From the cell containing the given text, extract its center point as [X, Y] coordinate. 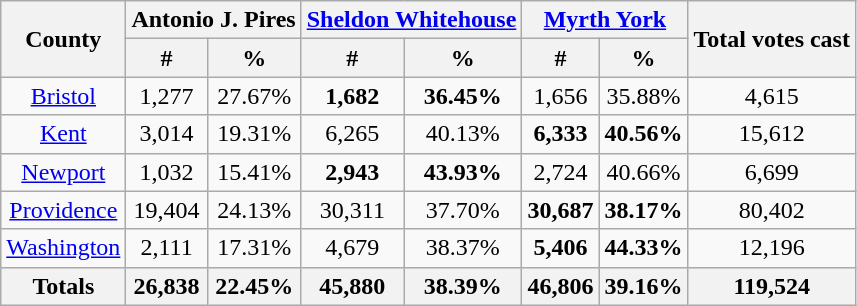
6,699 [772, 172]
40.56% [644, 134]
26,838 [166, 286]
27.67% [254, 96]
19,404 [166, 210]
Total votes cast [772, 39]
3,014 [166, 134]
15.41% [254, 172]
19.31% [254, 134]
38.39% [463, 286]
35.88% [644, 96]
46,806 [560, 286]
6,333 [560, 134]
30,687 [560, 210]
39.16% [644, 286]
Washington [64, 248]
Myrth York [605, 20]
80,402 [772, 210]
Kent [64, 134]
Antonio J. Pires [214, 20]
12,196 [772, 248]
Totals [64, 286]
Newport [64, 172]
40.66% [644, 172]
2,724 [560, 172]
43.93% [463, 172]
38.37% [463, 248]
County [64, 39]
1,682 [352, 96]
2,111 [166, 248]
17.31% [254, 248]
37.70% [463, 210]
15,612 [772, 134]
40.13% [463, 134]
1,656 [560, 96]
45,880 [352, 286]
30,311 [352, 210]
119,524 [772, 286]
6,265 [352, 134]
2,943 [352, 172]
1,277 [166, 96]
Sheldon Whitehouse [412, 20]
1,032 [166, 172]
44.33% [644, 248]
Providence [64, 210]
4,615 [772, 96]
Bristol [64, 96]
22.45% [254, 286]
24.13% [254, 210]
36.45% [463, 96]
38.17% [644, 210]
4,679 [352, 248]
5,406 [560, 248]
